Return [X, Y] of the center of cell containing provided text 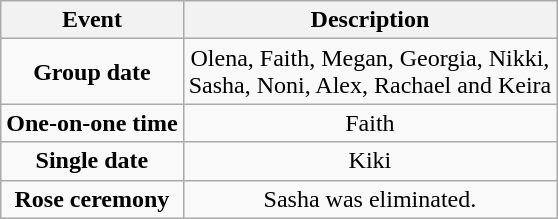
Event [92, 20]
Single date [92, 161]
Group date [92, 72]
Description [370, 20]
Rose ceremony [92, 199]
Kiki [370, 161]
One-on-one time [92, 123]
Faith [370, 123]
Olena, Faith, Megan, Georgia, Nikki, Sasha, Noni, Alex, Rachael and Keira [370, 72]
Sasha was eliminated. [370, 199]
